For the text-containing cell, return its midpoint in (X, Y) coordinate format. 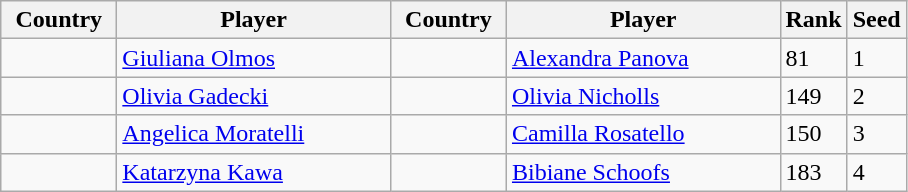
2 (876, 96)
Seed (876, 20)
3 (876, 134)
81 (814, 58)
150 (814, 134)
4 (876, 172)
Olivia Nicholls (643, 96)
Rank (814, 20)
Angelica Moratelli (254, 134)
Bibiane Schoofs (643, 172)
149 (814, 96)
Camilla Rosatello (643, 134)
Alexandra Panova (643, 58)
183 (814, 172)
Olivia Gadecki (254, 96)
1 (876, 58)
Katarzyna Kawa (254, 172)
Giuliana Olmos (254, 58)
